Output the (X, Y) coordinate of the center of the cell containing the given text.  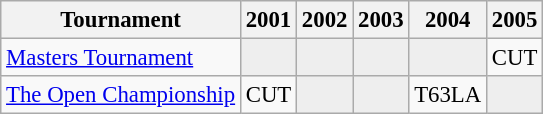
Tournament (121, 20)
2005 (515, 20)
The Open Championship (121, 95)
2001 (268, 20)
2003 (381, 20)
Masters Tournament (121, 58)
T63LA (448, 95)
2002 (325, 20)
2004 (448, 20)
